Capture the cell that displays the provided text and extract its [X, Y] central coordinate. 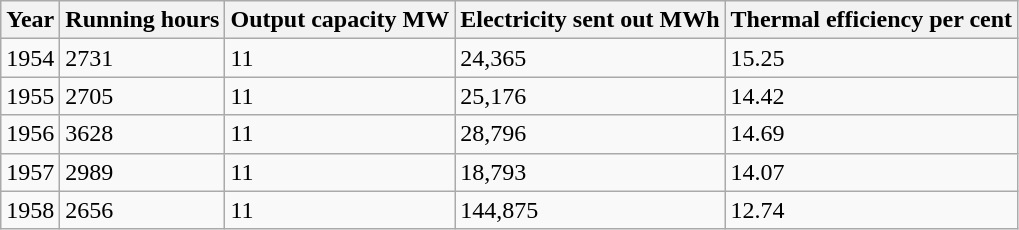
2656 [142, 210]
1955 [30, 96]
144,875 [590, 210]
28,796 [590, 134]
12.74 [872, 210]
3628 [142, 134]
Thermal efficiency per cent [872, 20]
Output capacity MW [340, 20]
1958 [30, 210]
2705 [142, 96]
1956 [30, 134]
1957 [30, 172]
15.25 [872, 58]
14.42 [872, 96]
14.69 [872, 134]
25,176 [590, 96]
2989 [142, 172]
24,365 [590, 58]
1954 [30, 58]
18,793 [590, 172]
Running hours [142, 20]
14.07 [872, 172]
Year [30, 20]
2731 [142, 58]
Electricity sent out MWh [590, 20]
